Determine the (X, Y) coordinate at the center of the cell enclosing the given text.  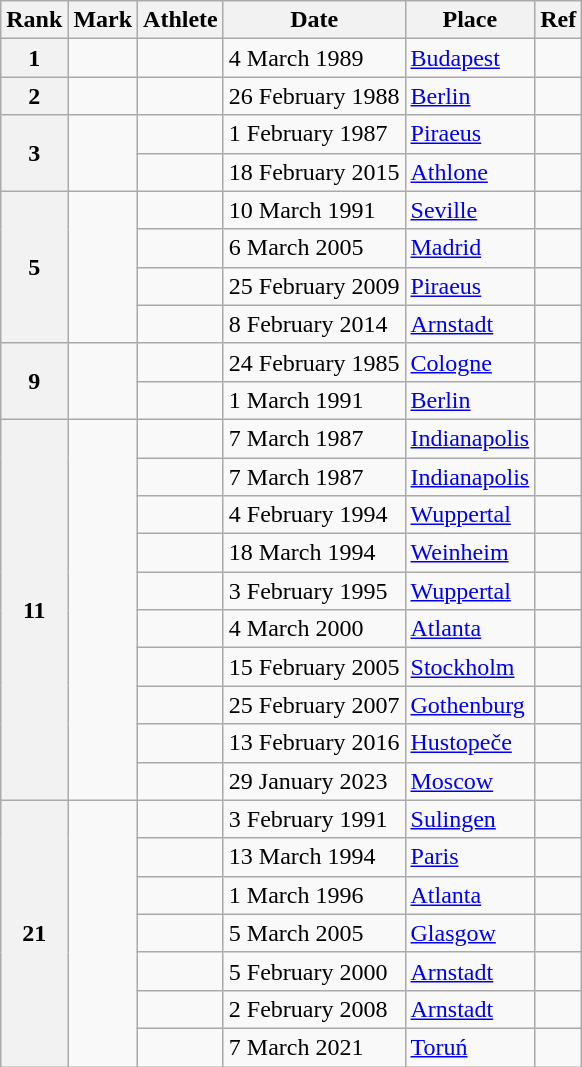
25 February 2009 (314, 286)
1 February 1987 (314, 134)
10 March 1991 (314, 210)
24 February 1985 (314, 362)
Budapest (470, 58)
13 March 1994 (314, 857)
6 March 2005 (314, 248)
Glasgow (470, 933)
Ref (558, 20)
Stockholm (470, 667)
1 (34, 58)
2 (34, 96)
18 March 1994 (314, 553)
15 February 2005 (314, 667)
Athlete (181, 20)
1 March 1991 (314, 400)
2 February 2008 (314, 1009)
3 February 1995 (314, 591)
Paris (470, 857)
9 (34, 381)
Gothenburg (470, 705)
25 February 2007 (314, 705)
Cologne (470, 362)
13 February 2016 (314, 743)
Hustopeče (470, 743)
5 (34, 267)
7 March 2021 (314, 1047)
5 February 2000 (314, 971)
Mark (103, 20)
4 March 2000 (314, 629)
1 March 1996 (314, 895)
Toruń (470, 1047)
29 January 2023 (314, 781)
Weinheim (470, 553)
Rank (34, 20)
21 (34, 933)
8 February 2014 (314, 324)
18 February 2015 (314, 172)
4 February 1994 (314, 515)
Place (470, 20)
3 (34, 153)
Date (314, 20)
Seville (470, 210)
11 (34, 610)
5 March 2005 (314, 933)
3 February 1991 (314, 819)
4 March 1989 (314, 58)
Sulingen (470, 819)
Madrid (470, 248)
26 February 1988 (314, 96)
Moscow (470, 781)
Athlone (470, 172)
